Output the (X, Y) coordinate of the center of the cell containing the given text.  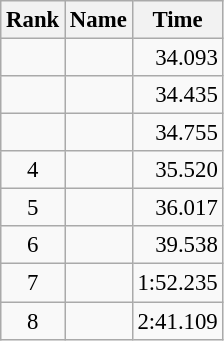
4 (33, 170)
7 (33, 283)
35.520 (178, 170)
39.538 (178, 245)
Rank (33, 20)
5 (33, 208)
2:41.109 (178, 321)
34.435 (178, 95)
1:52.235 (178, 283)
8 (33, 321)
36.017 (178, 208)
34.755 (178, 133)
Name (99, 20)
6 (33, 245)
Time (178, 20)
34.093 (178, 58)
